Pinpoint the cell where the given text exists, returning its [X, Y] midpoint coordinate. 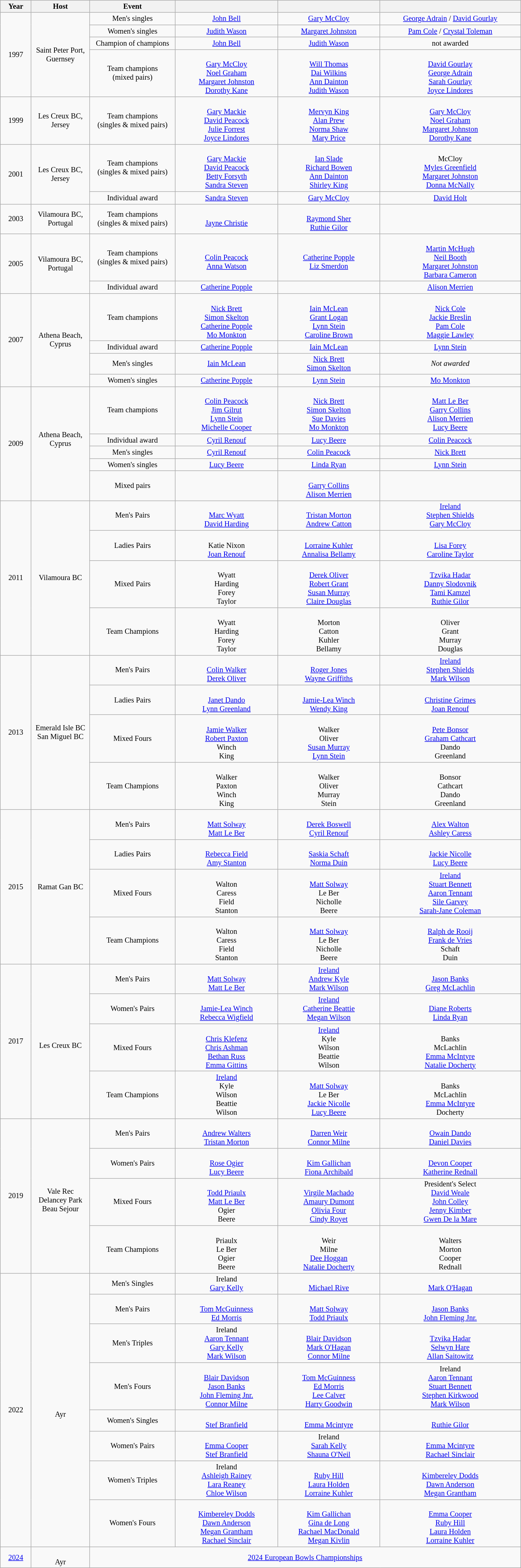
Mark O'Hagan [450, 1284]
IrelandStuart BennettAaron TennantSile GarveySarah-Jane Coleman [450, 893]
Kim GallichanFiona Archibald [329, 1163]
Team champions (mixed pairs) [132, 73]
Margaret Johnston [329, 31]
Tom McGuinnessEd MorrisLee CalverHarry Goodwin [329, 1386]
Tzvika HadarDanny SlodovnikTami KamzelRuthie Gilor [450, 584]
Event [132, 6]
Lorraine KuhlerAnnalisa Bellamy [329, 545]
Mixed Pairs [132, 584]
Nick ColeJackie BreslinPam ColeMaggie Lawley [450, 317]
Host [60, 6]
Lisa ForeyCaroline Taylor [450, 545]
Les Creux BC [60, 1041]
Emma CooperRuby HillLaura HoldenLorraine Kuhler [450, 1523]
Colin PeacockJim GilrutLynn SteinMichelle Cooper [227, 410]
Jayne Christie [227, 219]
Jason BanksGreg McLachlin [450, 979]
Ireland Aaron TennantGary KellyMark Wilson [227, 1343]
Year [16, 6]
PriaulxLe BerOgierBeere [227, 1249]
Nick Brett [450, 452]
Owain DandoDaniel Davies [450, 1133]
not awarded [450, 43]
Emma Mcintyre [329, 1420]
BonsorCathcartDandoGreenland [450, 786]
Jamie-Lea WinchRebecca Wigfield [227, 1009]
2022 [16, 1410]
Darren WeirConnor Milne [329, 1133]
David Holt [450, 198]
WalkerPaxtonWinchKing [227, 786]
Matt SolwayLe BerJackie NicolleLucy Beere [329, 1095]
IrelandStephen ShieldsMark Wilson [450, 670]
WalkerOliverMurrayStein [329, 786]
1999 [16, 121]
1997 [16, 55]
Nick BrettSimon SkeltonSue DaviesMo Monkton [329, 410]
Emerald Isle BCSan Miguel BC [60, 732]
WaltersMortonCooperRednall [450, 1249]
Ruthie Gilor [450, 1420]
IrelandGary Kelly [227, 1284]
Mervyn KingAlan PrewNorma ShawMary Price [329, 121]
Jackie NicolleLucy Beere [450, 854]
Diane RobertsLinda Ryan [450, 1009]
President's SelectDavid WealeJohn ColleyJenny KimberGwen De la Mare [450, 1202]
2019 [16, 1196]
Raymond SherRuthie Gilor [329, 219]
Todd PriaulxMatt Le BerOgierBeere [227, 1202]
2005 [16, 263]
Jason BanksJohn Fleming Jnr. [450, 1309]
2013 [16, 732]
Vale RecDelancey ParkBeau Sejour [60, 1196]
Vilamoura BC [60, 577]
Nick Brett Simon Skelton [329, 364]
Kimbereley DoddsDawn AndersonMegan Grantham [450, 1480]
Champion of champions [132, 43]
Stef Branfield [227, 1420]
Michael Rive [329, 1284]
Men's Singles [132, 1284]
Not awarded [450, 364]
Iain McLeanGrant LoganLynn SteinCaroline Brown [329, 317]
Tzvika HadarSelwyn HareAllan Saitowitz [450, 1343]
George Adrain / David Gourlay [450, 19]
Nick BrettSimon SkeltonCatherine PoppleMo Monkton [227, 317]
2009 [16, 443]
OliverGrantMurrayDouglas [450, 631]
IrelandAndrew KyleMark Wilson [329, 979]
Devon CooperKatherine Rednall [450, 1163]
Christine GrimesJoan Renouf [450, 700]
Janet DandoLynn Greenland [227, 700]
Virgile MachadoAmaury DumontOlivia FourCindy Royet [329, 1202]
2015 [16, 887]
Tristan MortonAndrew Catton [329, 515]
Rebecca FieldAmy Stanton [227, 854]
Team champions (singles & mixed pairs) [132, 121]
BanksMcLachlinEmma McIntyreDocherty [450, 1095]
Derek OliverRobert GrantSusan MurrayClaire Douglas [329, 584]
IrelandSarah KellyShauna O'Neil [329, 1446]
WeirMilneDee HogganNatalie Docherty [329, 1249]
Matt Le BerGarry CollinsAlison MerrienLucy Beere [450, 410]
Pam Cole / Crystal Toleman [450, 31]
2011 [16, 577]
2024 European Bowls Championships [305, 1557]
2003 [16, 219]
2017 [16, 1041]
IrelandAaron TennantStuart BennettStephen KirkwoodMark Wilson [450, 1386]
Colin WalkerDerek Oliver [227, 670]
Blair DavidsonJason BanksJohn Fleming Jnr.Connor Milne [227, 1386]
David GourlayGeorge AdrainSarah GourlayJoyce Lindores [450, 73]
Alex WaltonAshley Caress [450, 825]
Matt SolwayTodd Priaulx [329, 1309]
Rose OgierLucy Beere [227, 1163]
Ramat Gan BC [60, 887]
Kimbereley DoddsDawn AndersonMegan GranthamRachael Sinclair [227, 1523]
Ireland Ashleigh RaineyLara ReaneyChloe Wilson [227, 1480]
Women's Singles [132, 1420]
Derek BoswellCyril Renouf [329, 825]
2001 [16, 174]
Sandra Steven [227, 198]
Ralph de RooijFrank de VriesSchaftDuin [450, 940]
Ruby HillLaura HoldenLorraine Kuhler [329, 1480]
Colin PeacockAnna Watson [227, 257]
Marc WyattDavid Harding [227, 515]
IrelandStephen ShieldsGary McCloy [450, 515]
Emma McintyreRachael Sinclair [450, 1446]
Will ThomasDai WilkinsAnn DaintonJudith Wason [329, 73]
Kim GallichanGina de LongRachael MacDonaldMegan Kivlin [329, 1523]
BanksMcLachlinEmma McIntyreNatalie Docherty [450, 1048]
IrelandCatherine BeattieMegan Wilson [329, 1009]
Mixed pairs [132, 486]
Katie NixonJoan Renouf [227, 545]
Gary MackieDavid PeacockBetty ForsythSandra Steven [227, 168]
Roger JonesWayne Griffiths [329, 670]
Jamie-Lea WinchWendy King [329, 700]
Linda Ryan [329, 465]
Blair DavidsonMark O'HaganConnor Milne [329, 1343]
Women's Triples [132, 1480]
Martin McHughNeil BoothMargaret JohnstonBarbara Cameron [450, 257]
Saskia SchaftNorma Duin [329, 854]
Men's Fours [132, 1386]
Saint Peter Port, Guernsey [60, 55]
2007 [16, 340]
Chris KlefenzChris AshmanBethan RussEmma Gittins [227, 1048]
MortonCattonKuhlerBellamy [329, 631]
Alison Merrien [450, 287]
Men's Triples [132, 1343]
Catherine PoppleLiz Smerdon [329, 257]
Women's Fours [132, 1523]
Tom McGuinnessEd Morris [227, 1309]
2024 [16, 1557]
McCloyMyles GreenfieldMargaret JohnstonDonna McNally [450, 168]
WalkerOliverSusan MurrayLynn Stein [329, 738]
Ian SladeRichard BowenAnn DaintonShirley King [329, 168]
Gary MackieDavid PeacockJulie ForrestJoyce Lindores [227, 121]
Emma CooperStef Branfield [227, 1446]
Garry CollinsAlison Merrien [329, 486]
Jamie WalkerRobert PaxtonWinchKing [227, 738]
Mo Monkton [450, 380]
Pete BonsorGraham CathcartDandoGreenland [450, 738]
Andrew WaltersTristan Morton [227, 1133]
